Determine the [x, y] coordinate at the center of the cell enclosing the given text.  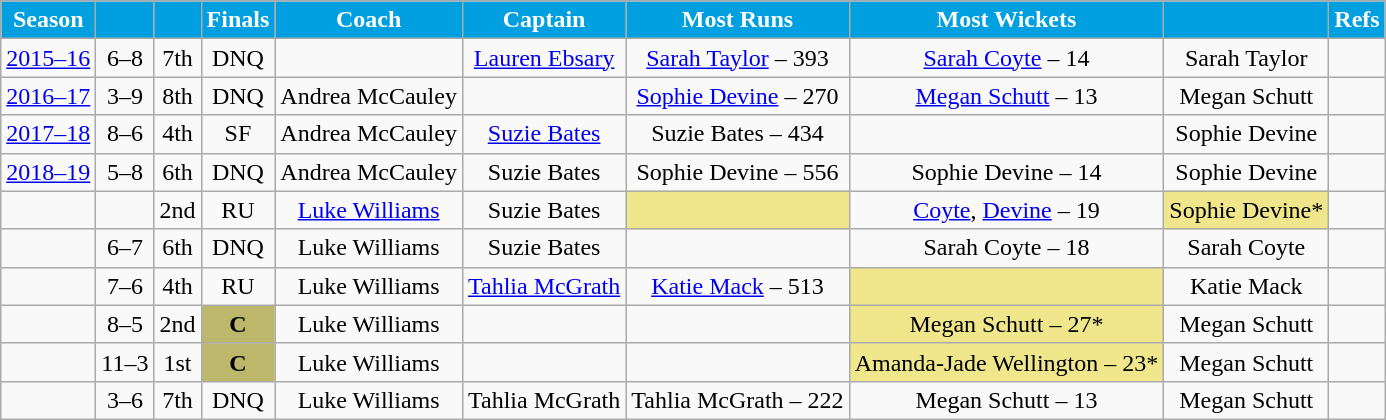
SF [238, 134]
Sophie Devine – 270 [738, 96]
6–8 [125, 58]
Lauren Ebsary [544, 58]
Sophie Devine – 14 [1006, 172]
Coyte, Devine – 19 [1006, 210]
8th [178, 96]
6–7 [125, 248]
Coach [369, 20]
Sophie Devine – 556 [738, 172]
Sarah Coyte – 18 [1006, 248]
2015–16 [48, 58]
Sophie Devine* [1246, 210]
Megan Schutt – 27* [1006, 324]
5–8 [125, 172]
Captain [544, 20]
3–9 [125, 96]
3–6 [125, 400]
Sarah Coyte – 14 [1006, 58]
Most Runs [738, 20]
Tahlia McGrath – 222 [738, 400]
Sarah Coyte [1246, 248]
8–6 [125, 134]
2016–17 [48, 96]
11–3 [125, 362]
Katie Mack – 513 [738, 286]
1st [178, 362]
Season [48, 20]
Amanda-Jade Wellington – 23* [1006, 362]
Finals [238, 20]
Most Wickets [1006, 20]
2017–18 [48, 134]
Suzie Bates – 434 [738, 134]
2018–19 [48, 172]
Katie Mack [1246, 286]
Sarah Taylor – 393 [738, 58]
Refs [1357, 20]
7–6 [125, 286]
8–5 [125, 324]
Sarah Taylor [1246, 58]
